Output the (X, Y) coordinate of the center of the cell containing the given text.  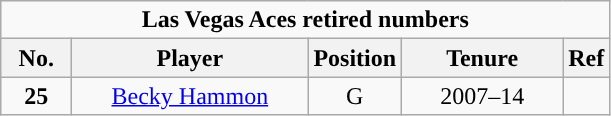
Las Vegas Aces retired numbers (306, 20)
Becky Hammon (190, 96)
25 (36, 96)
Tenure (482, 58)
Player (190, 58)
Ref (586, 58)
Position (355, 58)
No. (36, 58)
G (355, 96)
2007–14 (482, 96)
